Detect which cell encompasses the target text, then output its (X, Y) center coordinate. 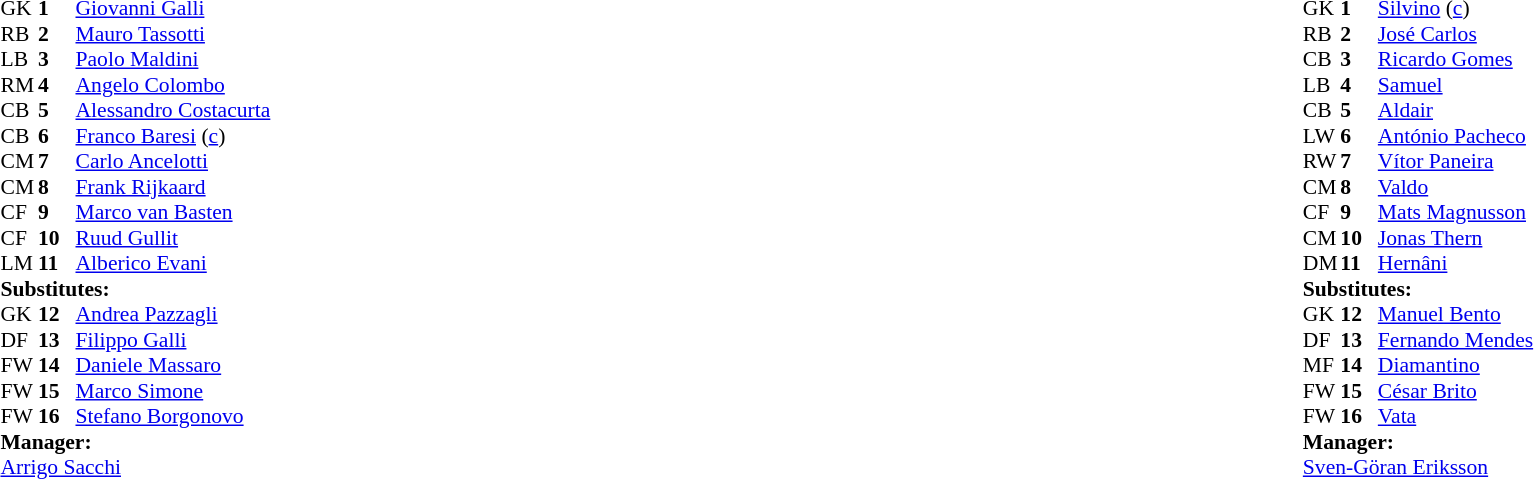
Angelo Colombo (174, 85)
DM (1322, 263)
RM (19, 85)
César Brito (1456, 391)
Samuel (1456, 85)
Marco Simone (174, 391)
Manuel Bento (1456, 315)
Alberico Evani (174, 263)
Andrea Pazzagli (174, 315)
Aldair (1456, 111)
Vítor Paneira (1456, 161)
Vata (1456, 417)
MF (1322, 365)
Hernâni (1456, 263)
Jonas Thern (1456, 238)
Mats Magnusson (1456, 213)
Mauro Tassotti (174, 34)
Fernando Mendes (1456, 340)
Alessandro Costacurta (174, 111)
Stefano Borgonovo (174, 417)
Ricardo Gomes (1456, 59)
Ruud Gullit (174, 238)
Diamantino (1456, 365)
Valdo (1456, 187)
Filippo Galli (174, 340)
Frank Rijkaard (174, 187)
RW (1322, 161)
Paolo Maldini (174, 59)
Carlo Ancelotti (174, 161)
Daniele Massaro (174, 365)
António Pacheco (1456, 136)
LW (1322, 136)
LM (19, 263)
Marco van Basten (174, 213)
José Carlos (1456, 34)
Franco Baresi (c) (174, 136)
